Pinpoint the cell where the given text exists, returning its (x, y) midpoint coordinate. 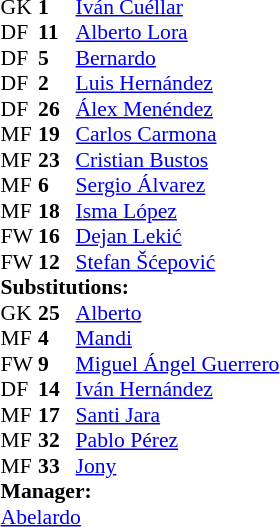
Isma López (178, 211)
26 (57, 109)
Alberto Lora (178, 33)
Santi Jara (178, 415)
Cristian Bustos (178, 160)
Carlos Carmona (178, 135)
32 (57, 441)
Substitutions: (140, 287)
23 (57, 160)
Iván Hernández (178, 389)
Dejan Lekić (178, 237)
Álex Menéndez (178, 109)
6 (57, 185)
5 (57, 58)
33 (57, 466)
Miguel Ángel Guerrero (178, 364)
25 (57, 313)
Luis Hernández (178, 83)
Stefan Šćepović (178, 262)
Jony (178, 466)
4 (57, 339)
Manager: (140, 491)
17 (57, 415)
Bernardo (178, 58)
16 (57, 237)
Mandi (178, 339)
Pablo Pérez (178, 441)
GK (20, 313)
Sergio Álvarez (178, 185)
18 (57, 211)
9 (57, 364)
14 (57, 389)
2 (57, 83)
11 (57, 33)
Alberto (178, 313)
19 (57, 135)
12 (57, 262)
